Detect which cell encompasses the target text, then output its [x, y] center coordinate. 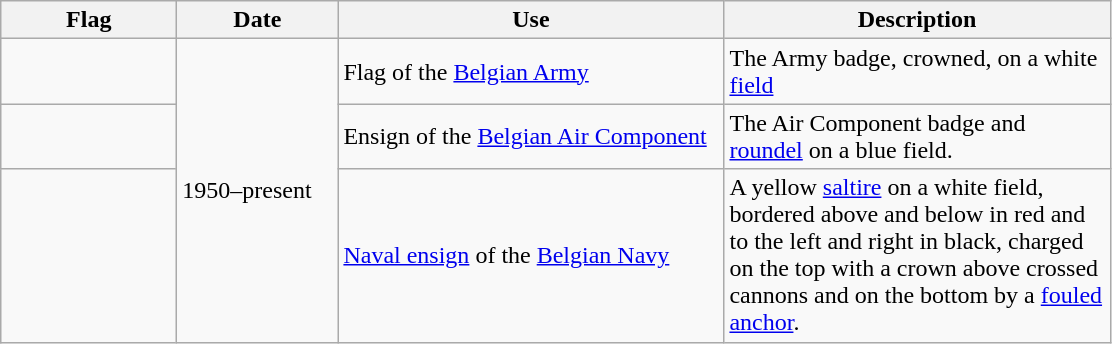
The Army badge, crowned, on a white field [917, 72]
Naval ensign of the Belgian Navy [531, 256]
Date [258, 20]
Use [531, 20]
The Air Component badge and roundel on a blue field. [917, 136]
Flag [89, 20]
Flag of the Belgian Army [531, 72]
Ensign of the Belgian Air Component [531, 136]
Description [917, 20]
1950–present [258, 190]
